From the cell containing the given text, extract its center point as (x, y) coordinate. 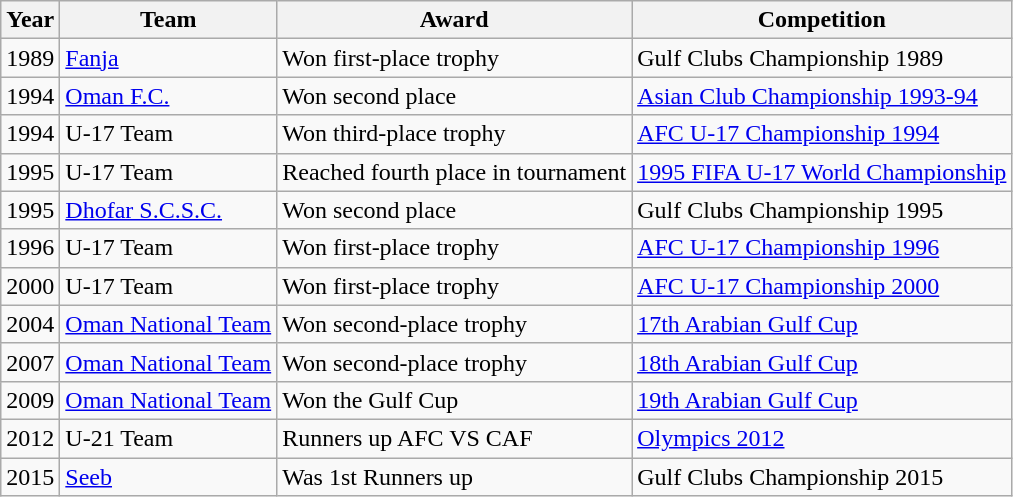
1989 (30, 58)
Olympics 2012 (822, 438)
1996 (30, 248)
2000 (30, 286)
Asian Club Championship 1993-94 (822, 96)
Reached fourth place in tournament (454, 172)
2009 (30, 400)
Won third-place trophy (454, 134)
19th Arabian Gulf Cup (822, 400)
Team (168, 20)
Gulf Clubs Championship 1995 (822, 210)
AFC U-17 Championship 1996 (822, 248)
AFC U-17 Championship 1994 (822, 134)
Year (30, 20)
Seeb (168, 477)
2007 (30, 362)
Was 1st Runners up (454, 477)
2015 (30, 477)
Competition (822, 20)
Runners up AFC VS CAF (454, 438)
AFC U-17 Championship 2000 (822, 286)
Dhofar S.C.S.C. (168, 210)
Award (454, 20)
2012 (30, 438)
1995 FIFA U-17 World Championship (822, 172)
Fanja (168, 58)
17th Arabian Gulf Cup (822, 324)
Gulf Clubs Championship 1989 (822, 58)
Gulf Clubs Championship 2015 (822, 477)
18th Arabian Gulf Cup (822, 362)
Won the Gulf Cup (454, 400)
U-21 Team (168, 438)
Oman F.C. (168, 96)
2004 (30, 324)
